From the cell containing the given text, extract its center point as (X, Y) coordinate. 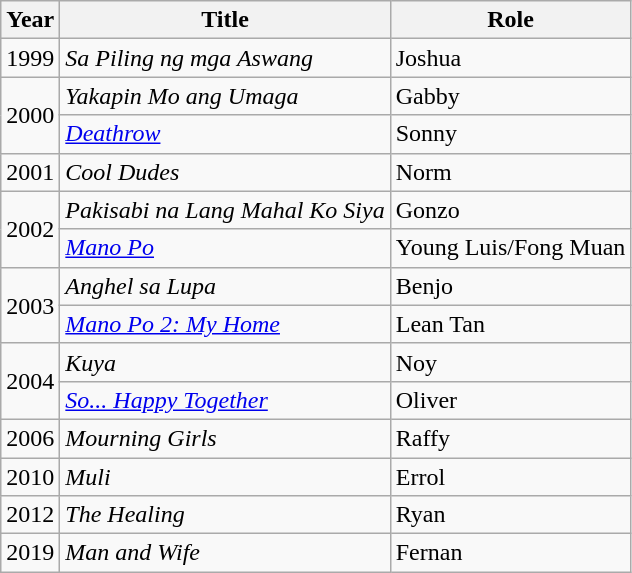
Noy (510, 362)
2000 (30, 115)
Joshua (510, 58)
Yakapin Mo ang Umaga (225, 96)
Mourning Girls (225, 438)
Cool Dudes (225, 172)
Pakisabi na Lang Mahal Ko Siya (225, 210)
Errol (510, 477)
2006 (30, 438)
Young Luis/Fong Muan (510, 248)
Title (225, 20)
2010 (30, 477)
Gabby (510, 96)
Muli (225, 477)
2019 (30, 553)
Ryan (510, 515)
Man and Wife (225, 553)
Role (510, 20)
Deathrow (225, 134)
Sa Piling ng mga Aswang (225, 58)
2004 (30, 381)
2001 (30, 172)
So... Happy Together (225, 400)
1999 (30, 58)
Fernan (510, 553)
Year (30, 20)
The Healing (225, 515)
2003 (30, 305)
Benjo (510, 286)
2002 (30, 229)
Anghel sa Lupa (225, 286)
Mano Po (225, 248)
Sonny (510, 134)
Norm (510, 172)
Mano Po 2: My Home (225, 324)
Gonzo (510, 210)
Lean Tan (510, 324)
Raffy (510, 438)
2012 (30, 515)
Oliver (510, 400)
Kuya (225, 362)
